Capture the cell that displays the provided text and extract its (x, y) central coordinate. 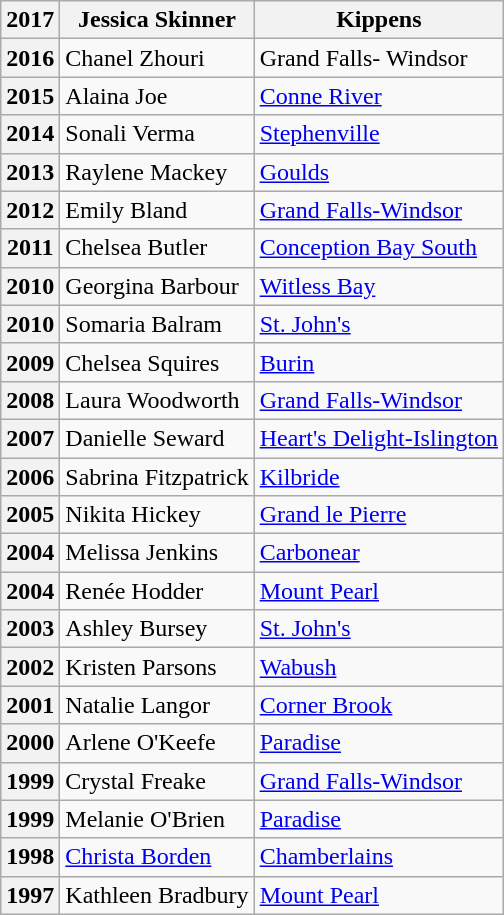
Ashley Bursey (157, 629)
Alaina Joe (157, 96)
Kristen Parsons (157, 667)
Kippens (378, 20)
Sabrina Fitzpatrick (157, 477)
Corner Brook (378, 705)
2001 (30, 705)
Conception Bay South (378, 248)
Grand Falls- Windsor (378, 58)
Raylene Mackey (157, 172)
2005 (30, 515)
2016 (30, 58)
2002 (30, 667)
Witless Bay (378, 286)
Goulds (378, 172)
2017 (30, 20)
Burin (378, 362)
Kathleen Bradbury (157, 895)
Emily Bland (157, 210)
Wabush (378, 667)
Melissa Jenkins (157, 553)
2015 (30, 96)
2011 (30, 248)
Conne River (378, 96)
Carbonear (378, 553)
2003 (30, 629)
2013 (30, 172)
Laura Woodworth (157, 400)
Natalie Langor (157, 705)
2007 (30, 438)
Jessica Skinner (157, 20)
Chanel Zhouri (157, 58)
Christa Borden (157, 857)
Arlene O'Keefe (157, 743)
Nikita Hickey (157, 515)
Chelsea Squires (157, 362)
2000 (30, 743)
Stephenville (378, 134)
Somaria Balram (157, 324)
2009 (30, 362)
Danielle Seward (157, 438)
Crystal Freake (157, 781)
1997 (30, 895)
Chamberlains (378, 857)
Sonali Verma (157, 134)
Renée Hodder (157, 591)
2006 (30, 477)
Georgina Barbour (157, 286)
2008 (30, 400)
2012 (30, 210)
Heart's Delight-Islington (378, 438)
2014 (30, 134)
Chelsea Butler (157, 248)
Grand le Pierre (378, 515)
Melanie O'Brien (157, 819)
Kilbride (378, 477)
1998 (30, 857)
